Extract the (x, y) coordinate from the center of the cell holding the provided text.  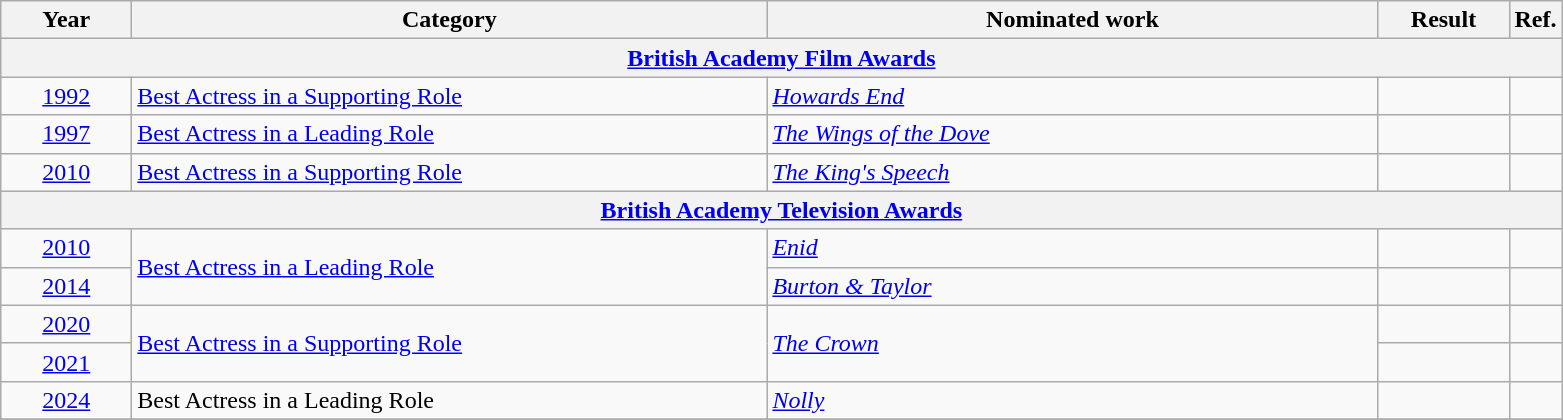
2021 (66, 362)
British Academy Television Awards (782, 210)
2024 (66, 400)
Result (1444, 20)
Nolly (1072, 400)
2020 (66, 324)
1992 (66, 96)
1997 (66, 134)
The Wings of the Dove (1072, 134)
Burton & Taylor (1072, 286)
British Academy Film Awards (782, 58)
Howards End (1072, 96)
Nominated work (1072, 20)
2014 (66, 286)
Ref. (1536, 20)
Enid (1072, 248)
Year (66, 20)
Category (450, 20)
The King's Speech (1072, 172)
The Crown (1072, 343)
